Capture the cell that displays the provided text and extract its (X, Y) central coordinate. 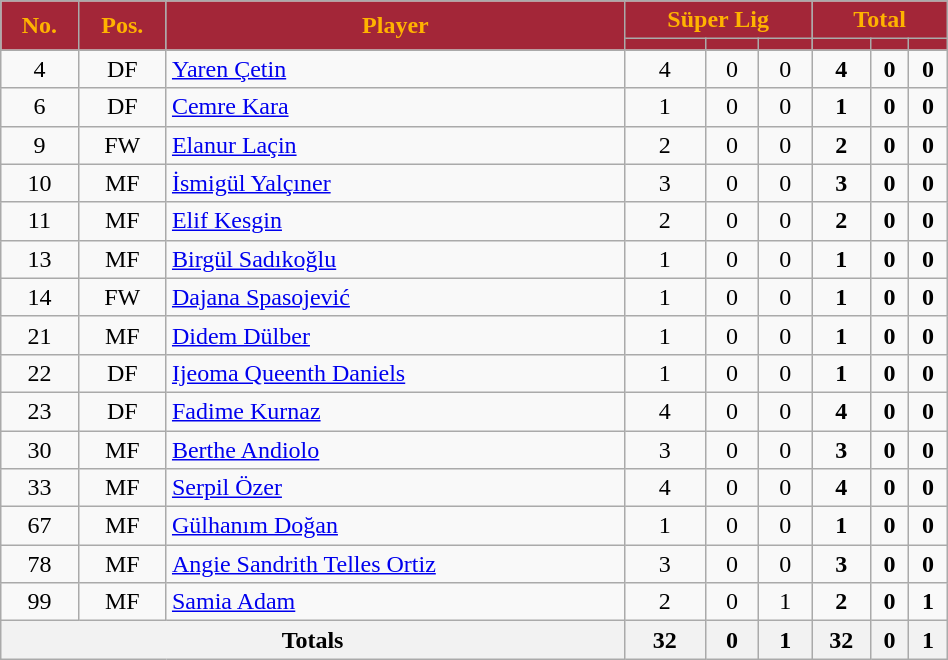
Elif Kesgin (395, 221)
Pos. (122, 26)
9 (40, 145)
Samia Adam (395, 602)
13 (40, 259)
11 (40, 221)
İsmigül Yalçıner (395, 183)
Süper Lig (718, 20)
Birgül Sadıkoğlu (395, 259)
Cemre Kara (395, 107)
Dajana Spasojević (395, 297)
30 (40, 449)
Gülhanım Doğan (395, 526)
21 (40, 335)
10 (40, 183)
22 (40, 373)
Fadime Kurnaz (395, 411)
33 (40, 488)
Berthe Andiolo (395, 449)
67 (40, 526)
14 (40, 297)
23 (40, 411)
Didem Dülber (395, 335)
Angie Sandrith Telles Ortiz (395, 564)
Player (395, 26)
Ijeoma Queenth Daniels (395, 373)
Totals (313, 640)
Elanur Laçin (395, 145)
Serpil Özer (395, 488)
99 (40, 602)
Yaren Çetin (395, 69)
Total (880, 20)
78 (40, 564)
6 (40, 107)
No. (40, 26)
